Search for the cell housing the specified text and yield its (X, Y) center coordinate. 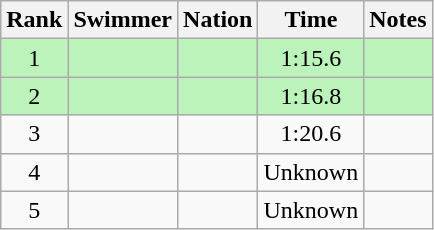
Swimmer (123, 20)
1 (34, 58)
Nation (218, 20)
Notes (398, 20)
5 (34, 210)
1:15.6 (311, 58)
2 (34, 96)
1:20.6 (311, 134)
4 (34, 172)
Rank (34, 20)
1:16.8 (311, 96)
Time (311, 20)
3 (34, 134)
